Determine the [x, y] coordinate at the center of the cell enclosing the given text.  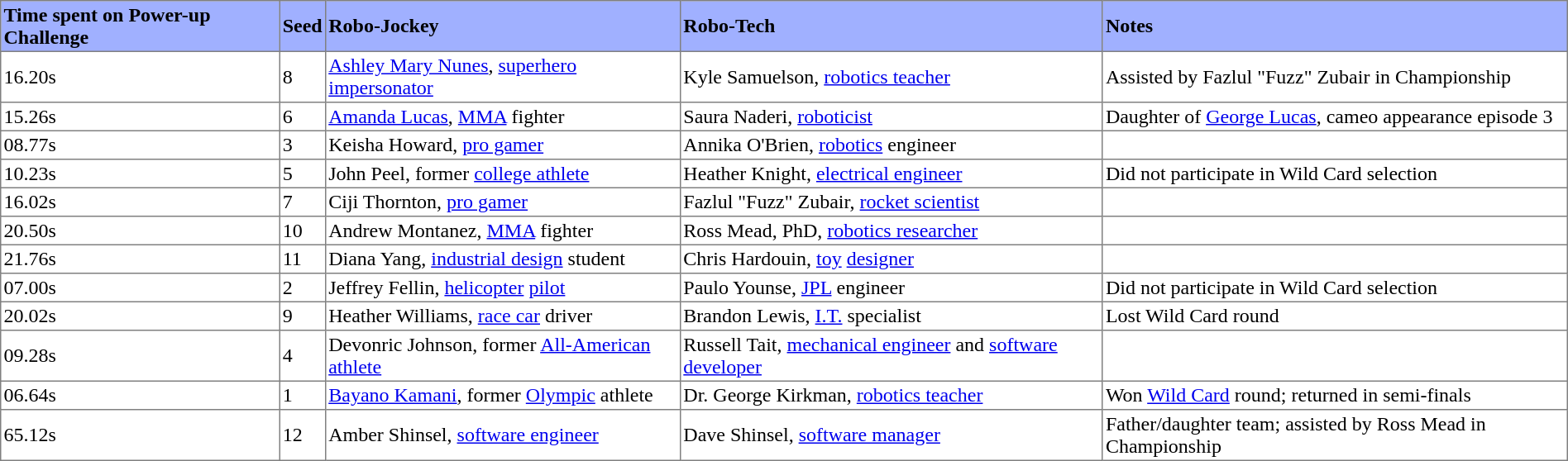
Daughter of George Lucas, cameo appearance episode 3 [1335, 116]
20.50s [141, 230]
Jeffrey Fellin, helicopter pilot [503, 288]
Lost Wild Card round [1335, 316]
08.77s [141, 145]
Kyle Samuelson, robotics teacher [892, 77]
Seed [303, 26]
Ross Mead, PhD, robotics researcher [892, 230]
5 [303, 173]
Ashley Mary Nunes, superhero impersonator [503, 77]
15.26s [141, 116]
Paulo Younse, JPL engineer [892, 288]
12 [303, 435]
1 [303, 395]
6 [303, 116]
16.20s [141, 77]
Annika O'Brien, robotics engineer [892, 145]
3 [303, 145]
4 [303, 356]
Amanda Lucas, MMA fighter [503, 116]
7 [303, 202]
Dr. George Kirkman, robotics teacher [892, 395]
Father/daughter team; assisted by Ross Mead in Championship [1335, 435]
Brandon Lewis, I.T. specialist [892, 316]
2 [303, 288]
Fazlul "Fuzz" Zubair, rocket scientist [892, 202]
16.02s [141, 202]
10 [303, 230]
9 [303, 316]
Dave Shinsel, software manager [892, 435]
Heather Williams, race car driver [503, 316]
Diana Yang, industrial design student [503, 259]
65.12s [141, 435]
Andrew Montanez, MMA fighter [503, 230]
Notes [1335, 26]
Time spent on Power-up Challenge [141, 26]
Bayano Kamani, former Olympic athlete [503, 395]
Saura Naderi, roboticist [892, 116]
20.02s [141, 316]
10.23s [141, 173]
Chris Hardouin, toy designer [892, 259]
Heather Knight, electrical engineer [892, 173]
07.00s [141, 288]
Robo-Jockey [503, 26]
Devonric Johnson, former All-American athlete [503, 356]
Keisha Howard, pro gamer [503, 145]
21.76s [141, 259]
11 [303, 259]
Assisted by Fazlul "Fuzz" Zubair in Championship [1335, 77]
Russell Tait, mechanical engineer and software developer [892, 356]
John Peel, former college athlete [503, 173]
Won Wild Card round; returned in semi-finals [1335, 395]
06.64s [141, 395]
Ciji Thornton, pro gamer [503, 202]
09.28s [141, 356]
Robo-Tech [892, 26]
Amber Shinsel, software engineer [503, 435]
8 [303, 77]
